Determine the [x, y] coordinate at the center of the cell enclosing the given text.  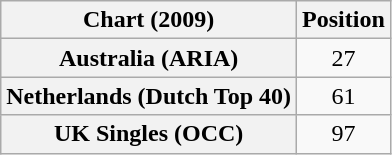
61 [344, 96]
Netherlands (Dutch Top 40) [149, 96]
Position [344, 20]
Chart (2009) [149, 20]
97 [344, 134]
UK Singles (OCC) [149, 134]
Australia (ARIA) [149, 58]
27 [344, 58]
